Search for the cell housing the specified text and yield its [X, Y] center coordinate. 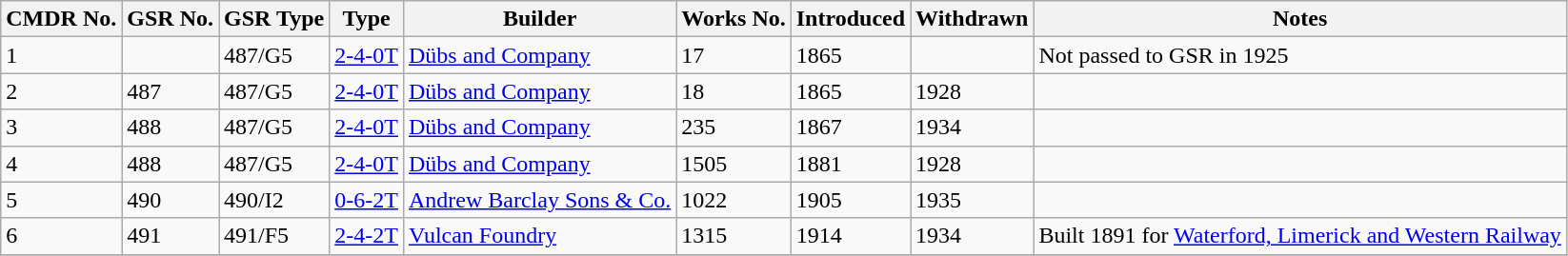
Type [367, 19]
18 [734, 91]
2 [61, 91]
CMDR No. [61, 19]
490 [171, 200]
Introduced [850, 19]
Built 1891 for Waterford, Limerick and Western Railway [1300, 236]
Works No. [734, 19]
487 [171, 91]
5 [61, 200]
1881 [850, 164]
3 [61, 128]
0-6-2T [367, 200]
1935 [972, 200]
235 [734, 128]
Builder [539, 19]
1505 [734, 164]
1905 [850, 200]
GSR No. [171, 19]
491/F5 [274, 236]
Notes [1300, 19]
1914 [850, 236]
GSR Type [274, 19]
1022 [734, 200]
Vulcan Foundry [539, 236]
Not passed to GSR in 1925 [1300, 55]
6 [61, 236]
2-4-2T [367, 236]
491 [171, 236]
17 [734, 55]
4 [61, 164]
1315 [734, 236]
Andrew Barclay Sons & Co. [539, 200]
Withdrawn [972, 19]
1867 [850, 128]
490/I2 [274, 200]
1 [61, 55]
